Output the (x, y) coordinate of the center of the cell containing the given text.  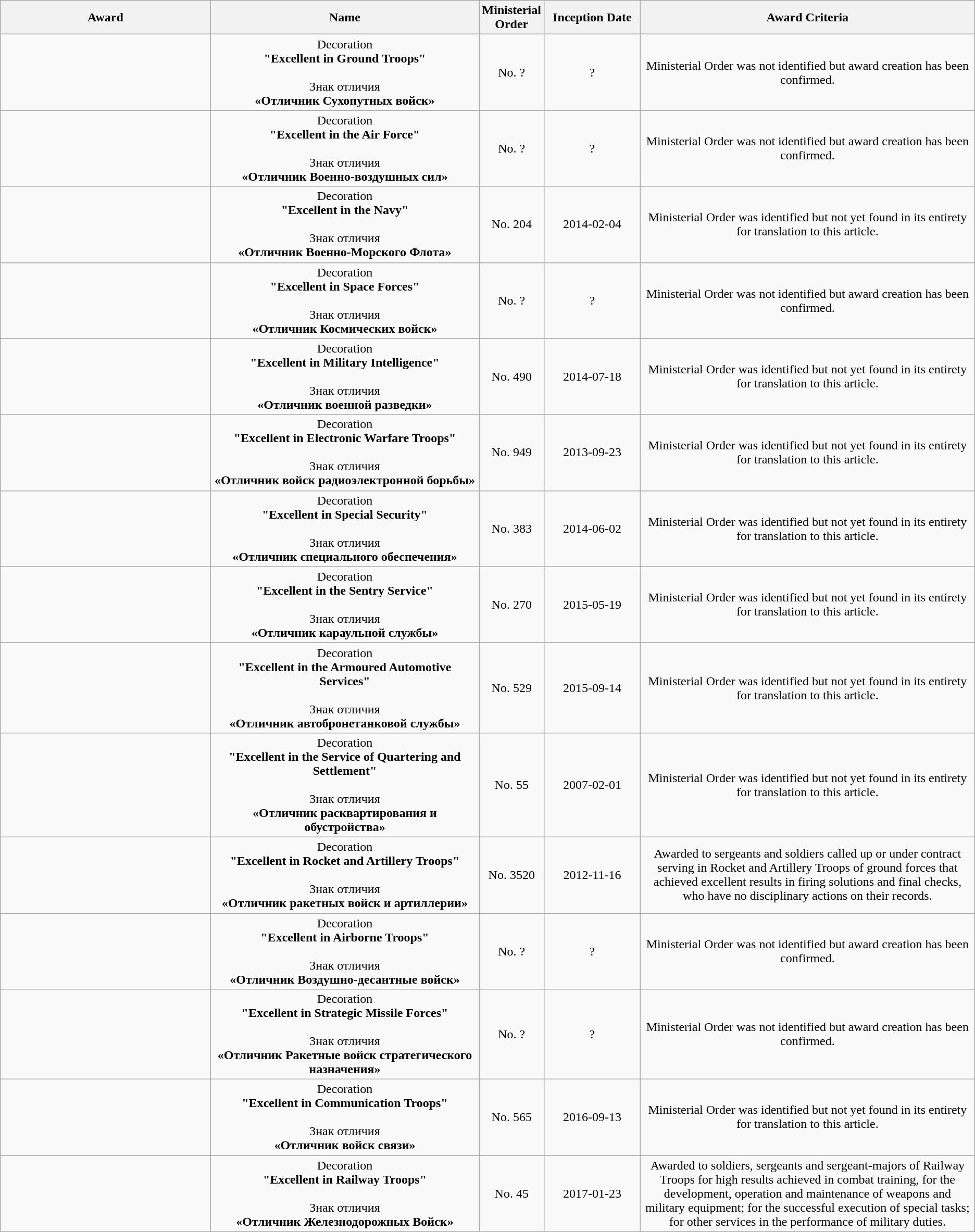
2012-11-16 (592, 875)
No. 383 (511, 529)
No. 490 (511, 376)
Ministerial Order (511, 18)
Decoration"Excellent in Strategic Missile Forces"Знак отличия«Отличник Ракетные войск стратегического назначения» (345, 1034)
No. 949 (511, 452)
Decoration"Excellent in Rocket and Artillery Troops"Знак отличия«Отличник ракетных войск и артиллерии» (345, 875)
No. 270 (511, 605)
No. 3520 (511, 875)
2014-06-02 (592, 529)
2016-09-13 (592, 1117)
No. 529 (511, 687)
2014-07-18 (592, 376)
2015-05-19 (592, 605)
Decoration"Excellent in Communication Troops"Знак отличия«Отличник войск связи» (345, 1117)
2017-01-23 (592, 1193)
2007-02-01 (592, 785)
No. 45 (511, 1193)
Decoration"Excellent in the Armoured Automotive Services"Знак отличия«Отличник автобронетанковой службы» (345, 687)
Decoration"Excellent in Space Forces"Знак отличия«Отличник Космических войск» (345, 300)
Decoration"Excellent in Military Intelligence"Знак отличия«Отличник военной разведки» (345, 376)
Decoration"Excellent in Airborne Troops"Знак отличия«Отличник Воздушно-десантные войск» (345, 951)
2015-09-14 (592, 687)
Decoration"Excellent in the Sentry Service"Знак отличия«Отличник караульной службы» (345, 605)
Decoration"Excellent in Special Security"Знак отличия«Отличник специального обеспечения» (345, 529)
Decoration"Excellent in the Air Force"Знак отличия«Отличник Военно-воздушных сил» (345, 148)
2014-02-04 (592, 224)
Decoration"Excellent in Railway Troops"Знак отличия«Отличник Железнодорожных Войск» (345, 1193)
Name (345, 18)
Decoration"Excellent in Electronic Warfare Troops"Знак отличия«Отличник войск радиоэлектронной борьбы» (345, 452)
Award Criteria (807, 18)
Decoration"Excellent in the Service of Quartering and Settlement"Знак отличия«Отличник расквартирования и обустройства» (345, 785)
No. 204 (511, 224)
2013-09-23 (592, 452)
Decoration"Excellent in the Navy"Знак отличия«Отличник Военно-Морского Флота» (345, 224)
Award (105, 18)
No. 565 (511, 1117)
No. 55 (511, 785)
Decoration"Excellent in Ground Troops"Знак отличия«Отличник Сухопутных войск» (345, 72)
Inception Date (592, 18)
